Return [X, Y] of the center of cell containing provided text 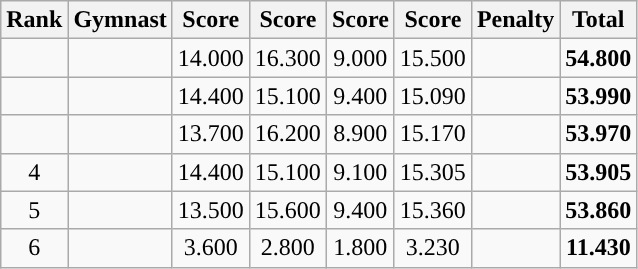
3.600 [210, 248]
15.305 [432, 172]
16.200 [288, 134]
2.800 [288, 248]
1.800 [360, 248]
9.000 [360, 58]
Gymnast [120, 20]
53.970 [598, 134]
5 [34, 210]
3.230 [432, 248]
Penalty [515, 20]
15.090 [432, 96]
53.860 [598, 210]
15.170 [432, 134]
15.600 [288, 210]
13.700 [210, 134]
8.900 [360, 134]
53.990 [598, 96]
15.500 [432, 58]
13.500 [210, 210]
11.430 [598, 248]
9.100 [360, 172]
16.300 [288, 58]
15.360 [432, 210]
53.905 [598, 172]
14.000 [210, 58]
6 [34, 248]
4 [34, 172]
54.800 [598, 58]
Total [598, 20]
Rank [34, 20]
